Return the [X, Y] coordinate for the center point of the cell that contains the specified text.  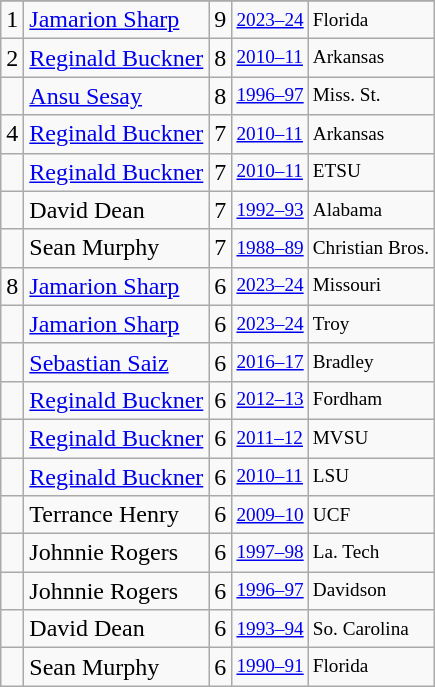
1 [12, 20]
UCF [370, 515]
2016–17 [270, 362]
Ansu Sesay [116, 96]
Terrance Henry [116, 515]
1993–94 [270, 629]
4 [12, 134]
1992–93 [270, 210]
2012–13 [270, 400]
2 [12, 58]
Bradley [370, 362]
So. Carolina [370, 629]
Alabama [370, 210]
1990–91 [270, 667]
Davidson [370, 591]
Christian Bros. [370, 248]
9 [220, 20]
LSU [370, 477]
Fordham [370, 400]
ETSU [370, 172]
Sebastian Saiz [116, 362]
1988–89 [270, 248]
2009–10 [270, 515]
MVSU [370, 438]
Miss. St. [370, 96]
2011–12 [270, 438]
1997–98 [270, 553]
La. Tech [370, 553]
Troy [370, 324]
Missouri [370, 286]
